Detect which cell encompasses the target text, then output its [x, y] center coordinate. 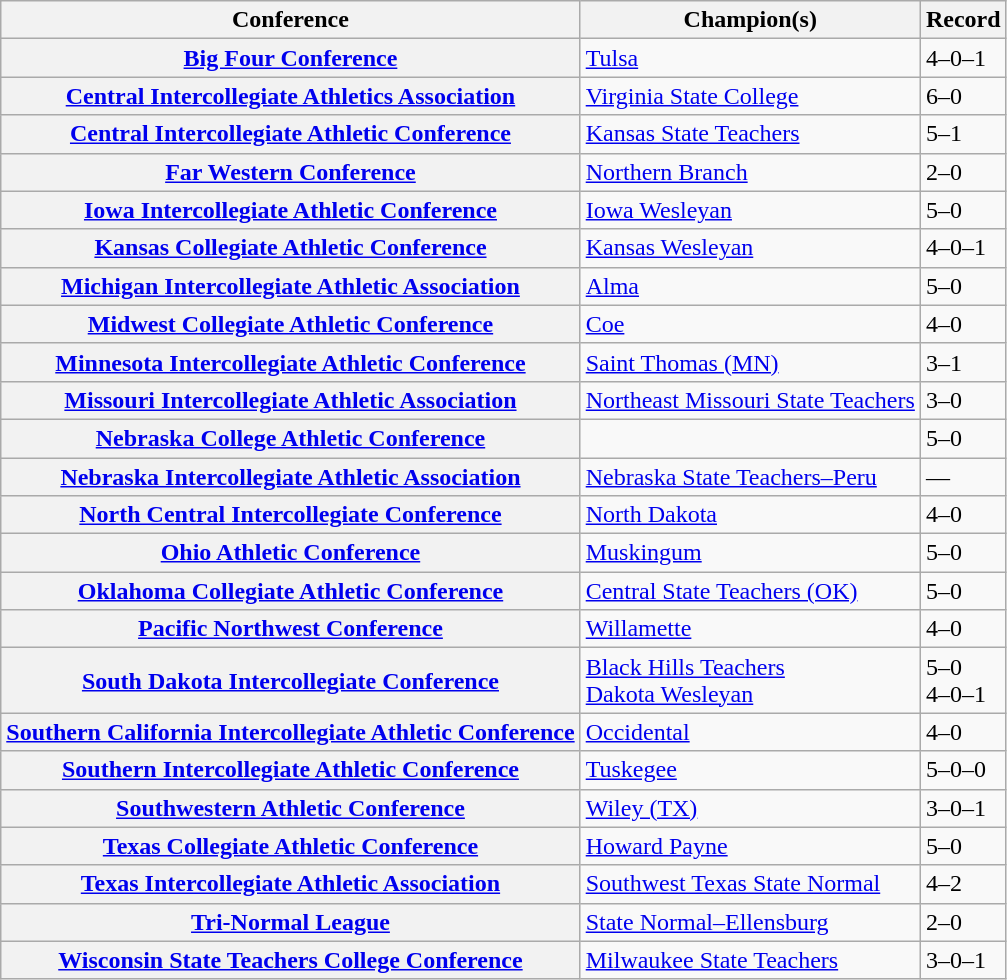
Texas Intercollegiate Athletic Association [290, 884]
Central State Teachers (OK) [750, 591]
Champion(s) [750, 20]
Minnesota Intercollegiate Athletic Conference [290, 362]
Midwest Collegiate Athletic Conference [290, 324]
Coe [750, 324]
Kansas Collegiate Athletic Conference [290, 248]
Missouri Intercollegiate Athletic Association [290, 400]
Kansas Wesleyan [750, 248]
North Central Intercollegiate Conference [290, 515]
4–2 [963, 884]
Iowa Wesleyan [750, 210]
Saint Thomas (MN) [750, 362]
South Dakota Intercollegiate Conference [290, 680]
6–0 [963, 96]
Virginia State College [750, 96]
Muskingum [750, 553]
Nebraska State Teachers–Peru [750, 477]
Wisconsin State Teachers College Conference [290, 960]
Black Hills TeachersDakota Wesleyan [750, 680]
Pacific Northwest Conference [290, 629]
North Dakota [750, 515]
Wiley (TX) [750, 808]
— [963, 477]
Tuskegee [750, 770]
Tri-Normal League [290, 922]
Nebraska College Athletic Conference [290, 438]
State Normal–Ellensburg [750, 922]
Milwaukee State Teachers [750, 960]
Iowa Intercollegiate Athletic Conference [290, 210]
Michigan Intercollegiate Athletic Association [290, 286]
Far Western Conference [290, 172]
Southwestern Athletic Conference [290, 808]
5–0–0 [963, 770]
Alma [750, 286]
Central Intercollegiate Athletic Conference [290, 134]
3–1 [963, 362]
Northern Branch [750, 172]
Big Four Conference [290, 58]
Kansas State Teachers [750, 134]
Occidental [750, 732]
Texas Collegiate Athletic Conference [290, 846]
Tulsa [750, 58]
Southern California Intercollegiate Athletic Conference [290, 732]
3–0 [963, 400]
Central Intercollegiate Athletics Association [290, 96]
Conference [290, 20]
Northeast Missouri State Teachers [750, 400]
Willamette [750, 629]
Southwest Texas State Normal [750, 884]
Howard Payne [750, 846]
Nebraska Intercollegiate Athletic Association [290, 477]
Ohio Athletic Conference [290, 553]
5–04–0–1 [963, 680]
Record [963, 20]
5–1 [963, 134]
Southern Intercollegiate Athletic Conference [290, 770]
Oklahoma Collegiate Athletic Conference [290, 591]
